Scan for the cell matching the given text and deliver its [X, Y] coordinate at center. 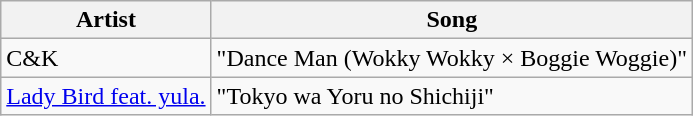
Lady Bird feat. yula. [106, 96]
C&K [106, 58]
"Tokyo wa Yoru no Shichiji" [452, 96]
Song [452, 20]
Artist [106, 20]
"Dance Man (Wokky Wokky × Boggie Woggie)" [452, 58]
